Find where the given text appears and provide that cell's center as (X, Y) coordinate. 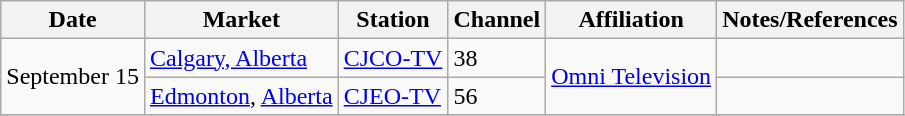
Market (241, 20)
Calgary, Alberta (241, 58)
Omni Television (632, 77)
Affiliation (632, 20)
CJCO-TV (393, 58)
Date (73, 20)
Station (393, 20)
Channel (497, 20)
September 15 (73, 77)
Notes/References (810, 20)
38 (497, 58)
CJEO-TV (393, 96)
56 (497, 96)
Edmonton, Alberta (241, 96)
